Return (x, y) of the center of cell containing provided text 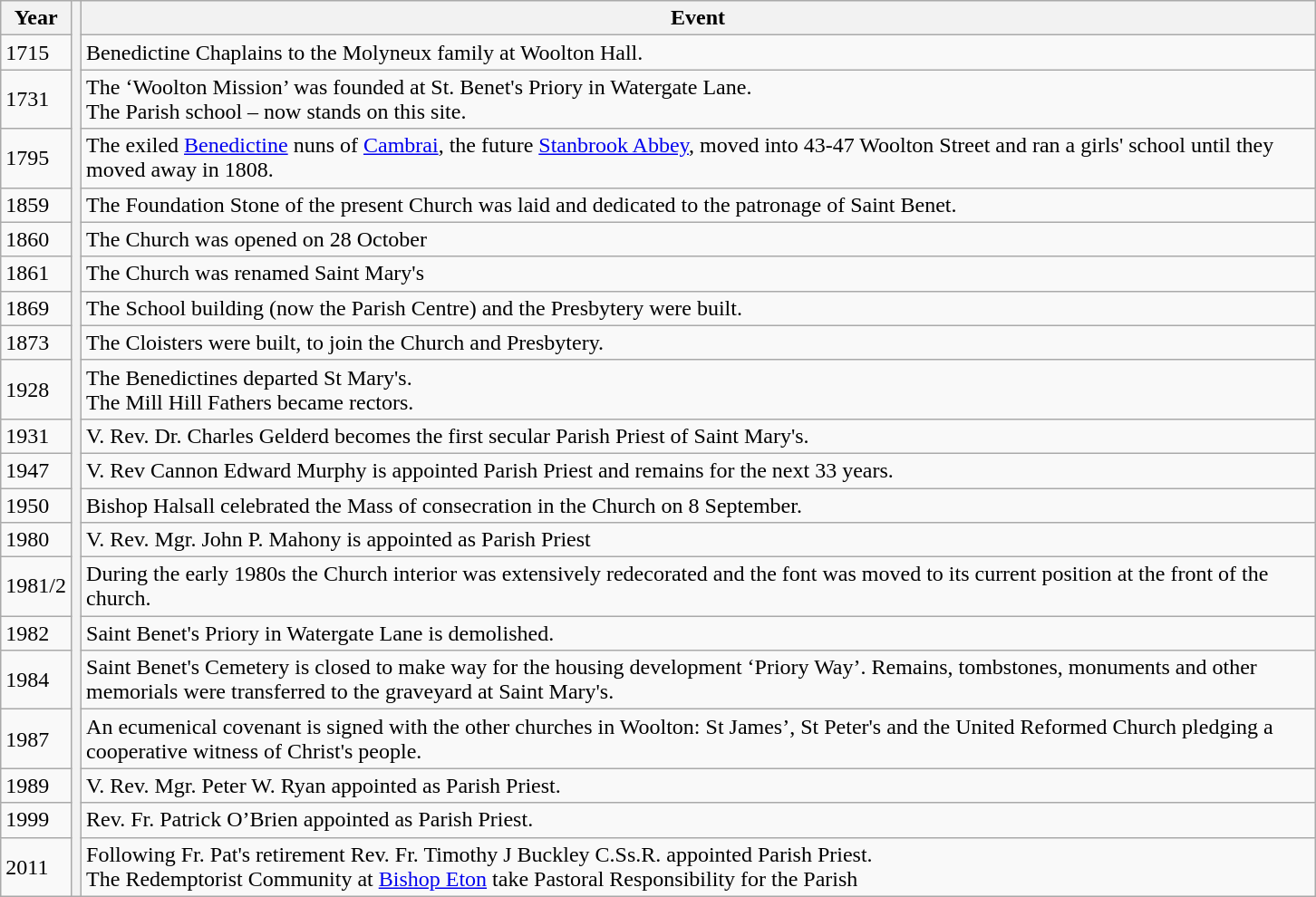
Benedictine Chaplains to the Molyneux family at Woolton Hall. (698, 53)
1860 (36, 239)
The Church was renamed Saint Mary's (698, 274)
Saint Benet's Priory in Watergate Lane is demolished. (698, 633)
The ‘Woolton Mission’ was founded at St. Benet's Priory in Watergate Lane. The Parish school – now stands on this site. (698, 100)
The Cloisters were built, to join the Church and Presbytery. (698, 342)
1987 (36, 739)
1982 (36, 633)
1981/2 (36, 587)
V. Rev Cannon Edward Murphy is appointed Parish Priest and remains for the next 33 years. (698, 470)
The Foundation Stone of the present Church was laid and dedicated to the patronage of Saint Benet. (698, 205)
V. Rev. Mgr. John P. Mahony is appointed as Parish Priest (698, 540)
1931 (36, 436)
1715 (36, 53)
1984 (36, 680)
V. Rev. Dr. Charles Gelderd becomes the first secular Parish Priest of Saint Mary's. (698, 436)
1859 (36, 205)
1873 (36, 342)
The Church was opened on 28 October (698, 239)
Bishop Halsall celebrated the Mass of consecration in the Church on 8 September. (698, 505)
V. Rev. Mgr. Peter W. Ryan appointed as Parish Priest. (698, 786)
1950 (36, 505)
Event (698, 18)
1795 (36, 158)
1999 (36, 820)
1947 (36, 470)
1861 (36, 274)
1928 (36, 390)
1731 (36, 100)
The Benedictines departed St Mary's. The Mill Hill Fathers became rectors. (698, 390)
Year (36, 18)
Rev. Fr. Patrick O’Brien appointed as Parish Priest. (698, 820)
During the early 1980s the Church interior was extensively redecorated and the font was moved to its current position at the front of the church. (698, 587)
1980 (36, 540)
The School building (now the Parish Centre) and the Presbytery were built. (698, 308)
1989 (36, 786)
1869 (36, 308)
2011 (36, 866)
